Scan for the cell matching the given text and deliver its [X, Y] coordinate at center. 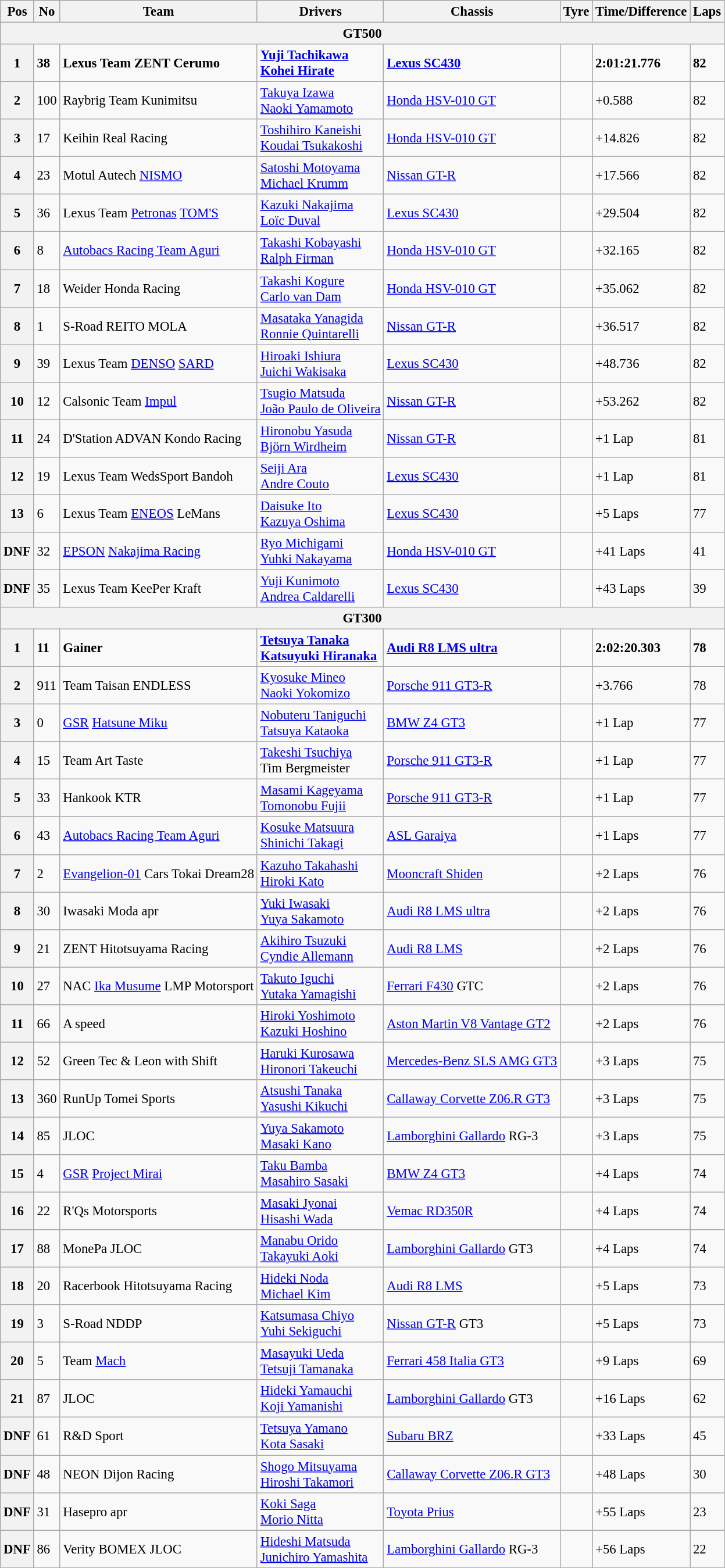
Ryo Michigami Yuhki Nakayama [320, 551]
+48.736 [641, 364]
36 [47, 213]
31 [47, 1511]
Seiji Ara Andre Couto [320, 477]
A speed [158, 1024]
Hironobu Yasuda Björn Wirdheim [320, 438]
ASL Garaiya [472, 836]
Toshihiro Kaneishi Koudai Tsukakoshi [320, 138]
45 [707, 1437]
Masami Kageyama Tomonobu Fujii [320, 799]
Pos [17, 12]
Hankook KTR [158, 799]
Racerbook Hitotsuyama Racing [158, 1287]
Kosuke Matsuura Shinichi Takagi [320, 836]
Team Art Taste [158, 760]
Motul Autech NISMO [158, 176]
S-Road NDDP [158, 1324]
RunUp Tomei Sports [158, 1098]
Green Tec & Leon with Shift [158, 1061]
+56 Laps [641, 1549]
Time/Difference [641, 12]
2:01:21.776 [641, 63]
0 [47, 723]
Evangelion-01 Cars Tokai Dream28 [158, 873]
41 [707, 551]
Aston Martin V8 Vantage GT2 [472, 1024]
Shogo Mitsuyama Hiroshi Takamori [320, 1474]
Team Taisan ENDLESS [158, 686]
Masayuki Ueda Tetsuji Tamanaka [320, 1361]
87 [47, 1398]
Hiroaki Ishiura Juichi Wakisaka [320, 364]
No [47, 12]
Hideki Yamauchi Koji Yamanishi [320, 1398]
Hideki Noda Michael Kim [320, 1287]
R&D Sport [158, 1437]
Calsonic Team Impul [158, 401]
85 [47, 1136]
Kyosuke Mineo Naoki Yokomizo [320, 686]
Ferrari F430 GTC [472, 986]
Mercedes-Benz SLS AMG GT3 [472, 1061]
+14.826 [641, 138]
Toyota Prius [472, 1511]
38 [47, 63]
Takuto Iguchi Yutaka Yamagishi [320, 986]
Manabu Orido Takayuki Aoki [320, 1248]
43 [47, 836]
Daisuke Ito Kazuya Oshima [320, 514]
24 [47, 438]
MonePa JLOC [158, 1248]
+53.262 [641, 401]
ZENT Hitotsuyama Racing [158, 948]
Chassis [472, 12]
Yuji Kunimoto Andrea Caldarelli [320, 588]
88 [47, 1248]
66 [47, 1024]
Takashi Kobayashi Ralph Firman [320, 251]
S-Road REITO MOLA [158, 325]
Lexus Team Petronas TOM'S [158, 213]
Iwasaki Moda apr [158, 911]
Weider Honda Racing [158, 288]
+33 Laps [641, 1437]
+0.588 [641, 101]
GT300 [363, 618]
Yuji Tachikawa Kohei Hirate [320, 63]
Raybrig Team Kunimitsu [158, 101]
100 [47, 101]
Haruki Kurosawa Hironori Takeuchi [320, 1061]
+48 Laps [641, 1474]
Team [158, 12]
2:02:20.303 [641, 649]
Ferrari 458 Italia GT3 [472, 1361]
EPSON Nakajima Racing [158, 551]
+16 Laps [641, 1398]
Takeshi Tsuchiya Tim Bergmeister [320, 760]
Mooncraft Shiden [472, 873]
Satoshi Motoyama Michael Krumm [320, 176]
Yuya Sakamoto Masaki Kano [320, 1136]
27 [47, 986]
Kazuho Takahashi Hiroki Kato [320, 873]
+1 Laps [641, 836]
Lexus Team ZENT Cerumo [158, 63]
Hasepro apr [158, 1511]
Lexus Team DENSO SARD [158, 364]
+43 Laps [641, 588]
Takashi Kogure Carlo van Dam [320, 288]
Verity BOMEX JLOC [158, 1549]
32 [47, 551]
+41 Laps [641, 551]
GSR Hatsune Miku [158, 723]
Masataka Yanagida Ronnie Quintarelli [320, 325]
911 [47, 686]
Takuya Izawa Naoki Yamamoto [320, 101]
GSR Project Mirai [158, 1174]
Yuki Iwasaki Yuya Sakamoto [320, 911]
+9 Laps [641, 1361]
+36.517 [641, 325]
Tetsuya Tanaka Katsuyuki Hiranaka [320, 649]
Tetsuya Yamano Kota Sasaki [320, 1437]
Hideshi Matsuda Junichiro Yamashita [320, 1549]
+29.504 [641, 213]
D'Station ADVAN Kondo Racing [158, 438]
Kazuki Nakajima Loïc Duval [320, 213]
Akihiro Tsuzuki Cyndie Allemann [320, 948]
Vemac RD350R [472, 1211]
Lexus Team ENEOS LeMans [158, 514]
69 [707, 1361]
16 [17, 1211]
Team Mach [158, 1361]
+3.766 [641, 686]
NEON Dijon Racing [158, 1474]
Keihin Real Racing [158, 138]
+35.062 [641, 288]
Gainer [158, 649]
Atsushi Tanaka Yasushi Kikuchi [320, 1098]
NAC Ika Musume LMP Motorsport [158, 986]
33 [47, 799]
Taku Bamba Masahiro Sasaki [320, 1174]
Tyre [576, 12]
Hiroki Yoshimoto Kazuki Hoshino [320, 1024]
Katsumasa Chiyo Yuhi Sekiguchi [320, 1324]
Drivers [320, 12]
Lexus Team WedsSport Bandoh [158, 477]
61 [47, 1437]
35 [47, 588]
Nissan GT-R GT3 [472, 1324]
52 [47, 1061]
86 [47, 1549]
Subaru BRZ [472, 1437]
R'Qs Motorsports [158, 1211]
+17.566 [641, 176]
Koki Saga Morio Nitta [320, 1511]
Nobuteru Taniguchi Tatsuya Kataoka [320, 723]
14 [17, 1136]
+55 Laps [641, 1511]
48 [47, 1474]
GT500 [363, 34]
62 [707, 1398]
Lexus Team KeePer Kraft [158, 588]
Laps [707, 12]
360 [47, 1098]
Masaki Jyonai Hisashi Wada [320, 1211]
+32.165 [641, 251]
Tsugio Matsuda João Paulo de Oliveira [320, 401]
